Identify which cell holds the provided text, then report its [X, Y] central coordinate. 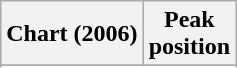
Peakposition [189, 34]
Chart (2006) [72, 34]
